Return (x, y) of the center of cell containing provided text 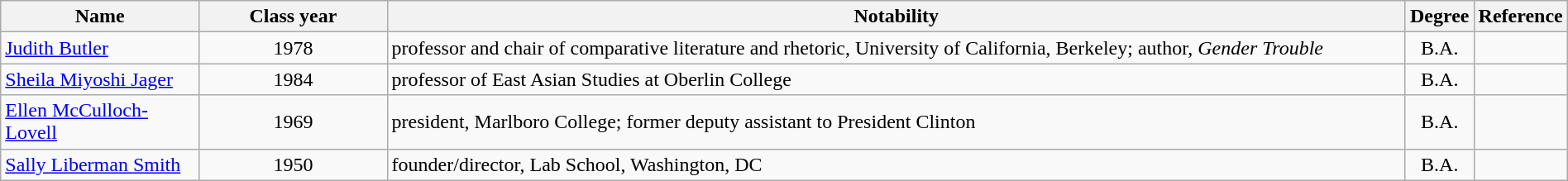
Notability (896, 17)
professor of East Asian Studies at Oberlin College (896, 79)
Class year (293, 17)
1978 (293, 48)
president, Marlboro College; former deputy assistant to President Clinton (896, 122)
professor and chair of comparative literature and rhetoric, University of California, Berkeley; author, Gender Trouble (896, 48)
Name (100, 17)
1969 (293, 122)
Degree (1439, 17)
1984 (293, 79)
founder/director, Lab School, Washington, DC (896, 164)
1950 (293, 164)
Reference (1520, 17)
Ellen McCulloch-Lovell (100, 122)
Sheila Miyoshi Jager (100, 79)
Judith Butler (100, 48)
Sally Liberman Smith (100, 164)
